Provide the (X, Y) coordinate of the cell's center where the given text is located.  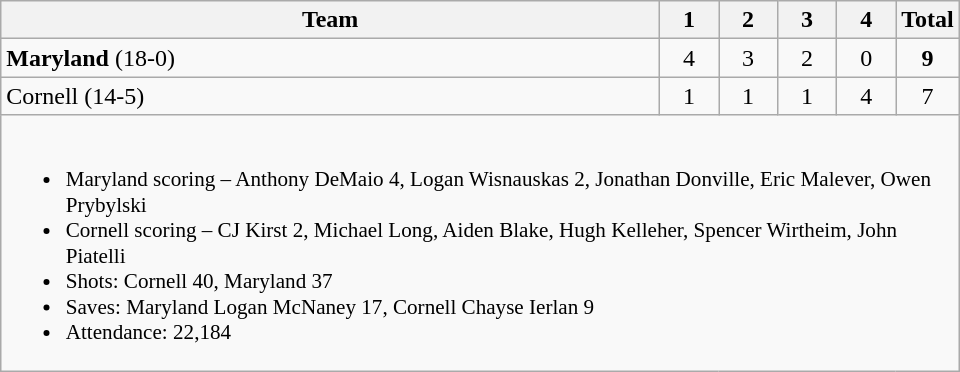
Maryland (18-0) (330, 58)
Team (330, 20)
9 (928, 58)
7 (928, 96)
Cornell (14-5) (330, 96)
Total (928, 20)
0 (866, 58)
